Output the (X, Y) coordinate of the center of the cell containing the given text.  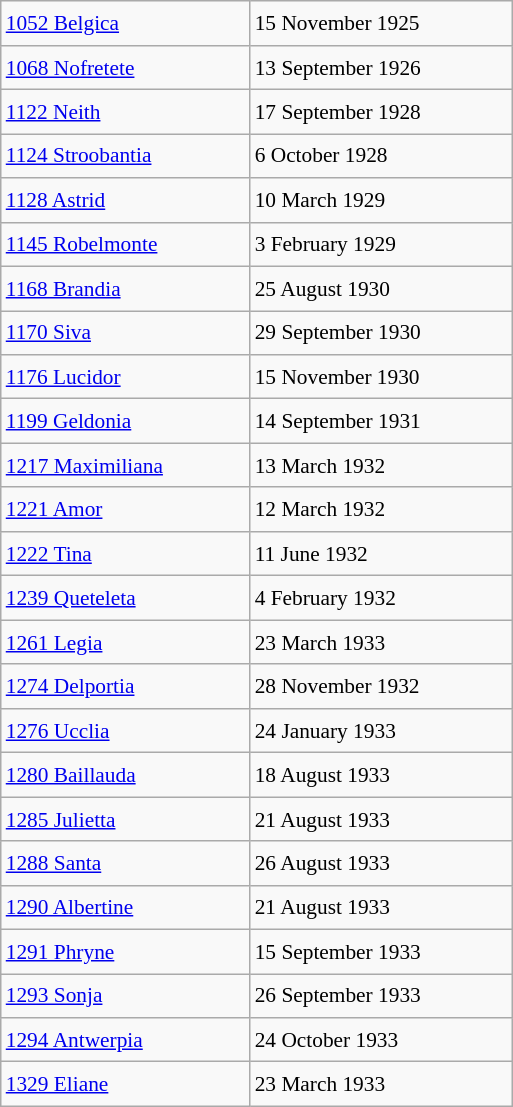
1128 Astrid (126, 200)
14 September 1931 (381, 421)
1276 Ucclia (126, 730)
1052 Belgica (126, 23)
15 November 1930 (381, 377)
1274 Delportia (126, 686)
13 March 1932 (381, 465)
1068 Nofretete (126, 67)
1329 Eliane (126, 1084)
10 March 1929 (381, 200)
1124 Stroobantia (126, 156)
26 August 1933 (381, 863)
24 October 1933 (381, 1040)
26 September 1933 (381, 996)
11 June 1932 (381, 554)
1290 Albertine (126, 907)
25 August 1930 (381, 288)
1280 Baillauda (126, 775)
15 November 1925 (381, 23)
1222 Tina (126, 554)
18 August 1933 (381, 775)
1217 Maximiliana (126, 465)
1291 Phryne (126, 951)
17 September 1928 (381, 112)
1176 Lucidor (126, 377)
13 September 1926 (381, 67)
24 January 1933 (381, 730)
1293 Sonja (126, 996)
4 February 1932 (381, 598)
12 March 1932 (381, 509)
1288 Santa (126, 863)
1294 Antwerpia (126, 1040)
1170 Siva (126, 333)
28 November 1932 (381, 686)
6 October 1928 (381, 156)
1168 Brandia (126, 288)
15 September 1933 (381, 951)
1285 Julietta (126, 819)
1145 Robelmonte (126, 244)
1122 Neith (126, 112)
1221 Amor (126, 509)
29 September 1930 (381, 333)
1239 Queteleta (126, 598)
1199 Geldonia (126, 421)
3 February 1929 (381, 244)
1261 Legia (126, 642)
